Search for the cell housing the specified text and yield its (X, Y) center coordinate. 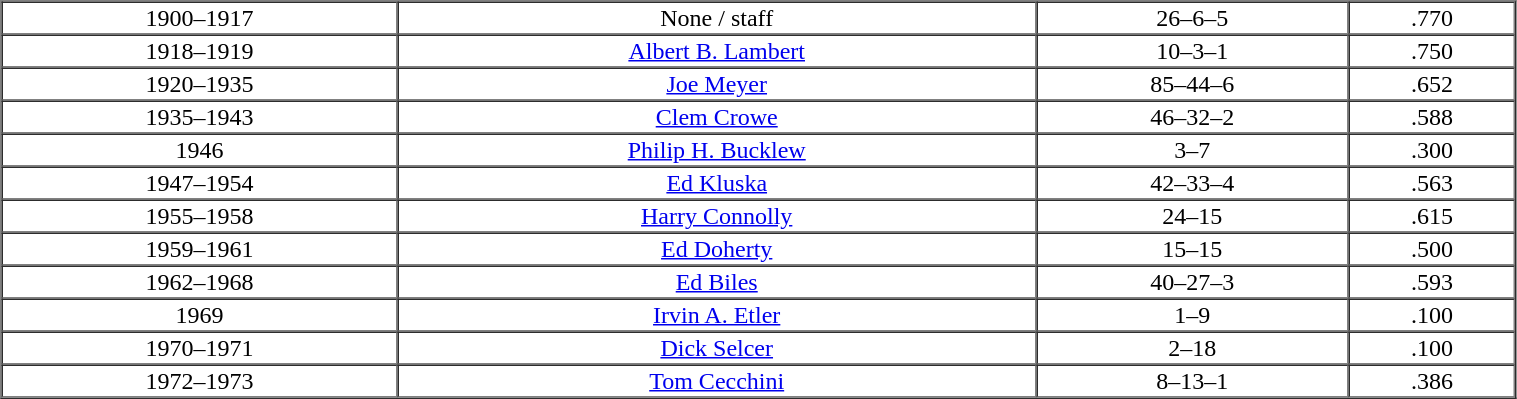
1900–1917 (200, 18)
1–9 (1192, 314)
1962–1968 (200, 282)
1920–1935 (200, 84)
Dick Selcer (716, 348)
Ed Kluska (716, 182)
Ed Doherty (716, 248)
Tom Cecchini (716, 380)
2–18 (1192, 348)
10–3–1 (1192, 50)
1955–1958 (200, 216)
1947–1954 (200, 182)
1946 (200, 150)
1969 (200, 314)
42–33–4 (1192, 182)
1959–1961 (200, 248)
.500 (1432, 248)
.588 (1432, 116)
1935–1943 (200, 116)
3–7 (1192, 150)
26–6–5 (1192, 18)
None / staff (716, 18)
1972–1973 (200, 380)
.300 (1432, 150)
Joe Meyer (716, 84)
8–13–1 (1192, 380)
.386 (1432, 380)
85–44–6 (1192, 84)
.615 (1432, 216)
24–15 (1192, 216)
.563 (1432, 182)
46–32–2 (1192, 116)
.770 (1432, 18)
.593 (1432, 282)
.652 (1432, 84)
Albert B. Lambert (716, 50)
40–27–3 (1192, 282)
Irvin A. Etler (716, 314)
Ed Biles (716, 282)
Philip H. Bucklew (716, 150)
15–15 (1192, 248)
Harry Connolly (716, 216)
Clem Crowe (716, 116)
1970–1971 (200, 348)
.750 (1432, 50)
1918–1919 (200, 50)
